Extract the (X, Y) coordinate from the center of the cell holding the provided text.  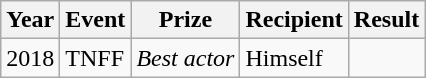
Himself (294, 58)
Year (30, 20)
Prize (186, 20)
Result (386, 20)
TNFF (96, 58)
Recipient (294, 20)
Event (96, 20)
2018 (30, 58)
Best actor (186, 58)
